Return the [X, Y] coordinate for the center point of the cell that contains the specified text.  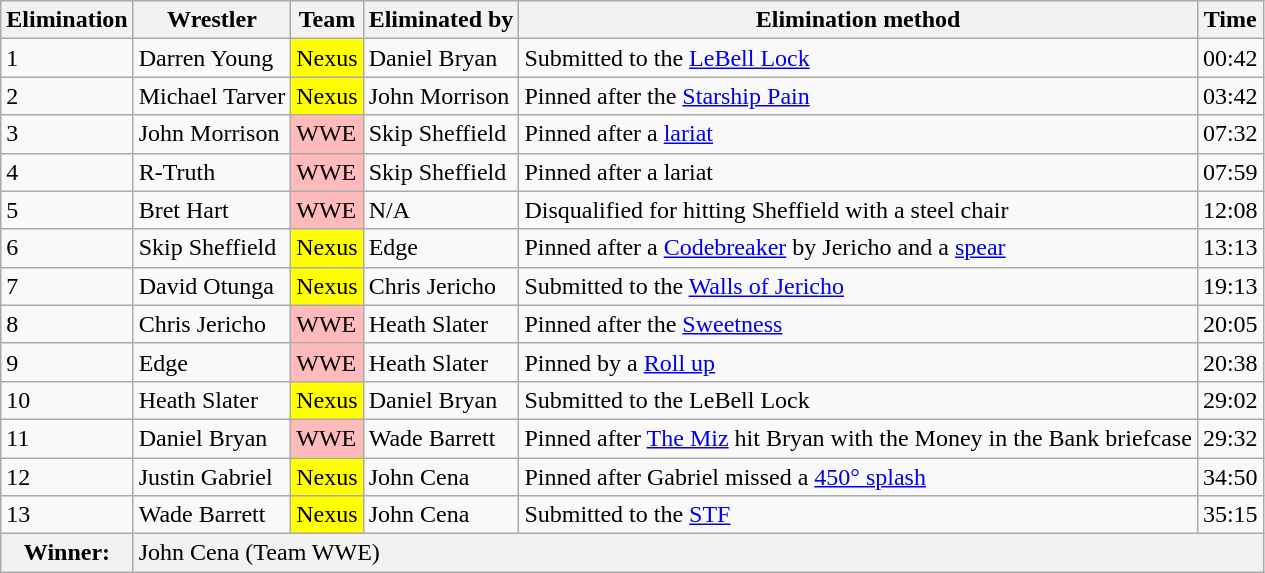
2 [67, 96]
John Cena (Team WWE) [698, 553]
11 [67, 438]
Eliminated by [441, 20]
20:05 [1230, 324]
Pinned after a Codebreaker by Jericho and a spear [858, 248]
Team [327, 20]
12 [67, 477]
Pinned by a Roll up [858, 362]
13 [67, 515]
N/A [441, 210]
7 [67, 286]
Disqualified for hitting Sheffield with a steel chair [858, 210]
R-Truth [212, 172]
9 [67, 362]
Pinned after The Miz hit Bryan with the Money in the Bank briefcase [858, 438]
4 [67, 172]
Pinned after the Starship Pain [858, 96]
29:32 [1230, 438]
03:42 [1230, 96]
19:13 [1230, 286]
12:08 [1230, 210]
1 [67, 58]
8 [67, 324]
3 [67, 134]
Bret Hart [212, 210]
00:42 [1230, 58]
David Otunga [212, 286]
34:50 [1230, 477]
Darren Young [212, 58]
Michael Tarver [212, 96]
Justin Gabriel [212, 477]
Winner: [67, 553]
20:38 [1230, 362]
Submitted to the STF [858, 515]
5 [67, 210]
Submitted to the Walls of Jericho [858, 286]
13:13 [1230, 248]
Pinned after the Sweetness [858, 324]
Elimination method [858, 20]
10 [67, 400]
07:59 [1230, 172]
Pinned after Gabriel missed a 450° splash [858, 477]
35:15 [1230, 515]
07:32 [1230, 134]
Time [1230, 20]
Elimination [67, 20]
Wrestler [212, 20]
6 [67, 248]
29:02 [1230, 400]
